Output the (x, y) coordinate of the center of the cell containing the given text.  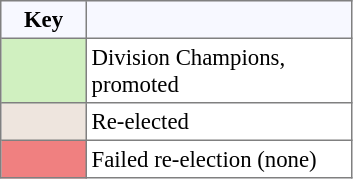
Failed re-election (none) (219, 159)
Division Champions, promoted (219, 70)
Re-elected (219, 122)
Key (44, 20)
